Pinpoint the cell where the given text exists, returning its [X, Y] midpoint coordinate. 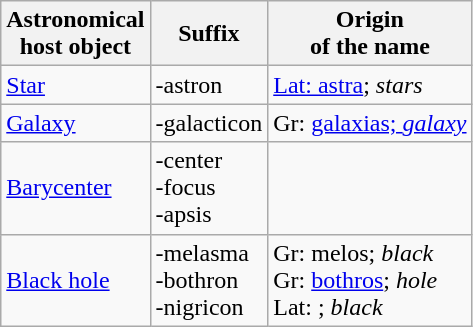
-melasma-bothron-nigricon [209, 280]
-center-focus-apsis [209, 188]
Black hole [76, 280]
Gr: galaxias; galaxy [370, 123]
Barycenter [76, 188]
Star [76, 85]
Suffix [209, 34]
Astronomical host object [76, 34]
Gr: melos; blackGr: bothros; holeLat: ; black [370, 280]
-galacticon [209, 123]
Galaxy [76, 123]
-astron [209, 85]
Lat: astra; stars [370, 85]
Originof the name [370, 34]
